Identify which cell holds the provided text, then report its (X, Y) central coordinate. 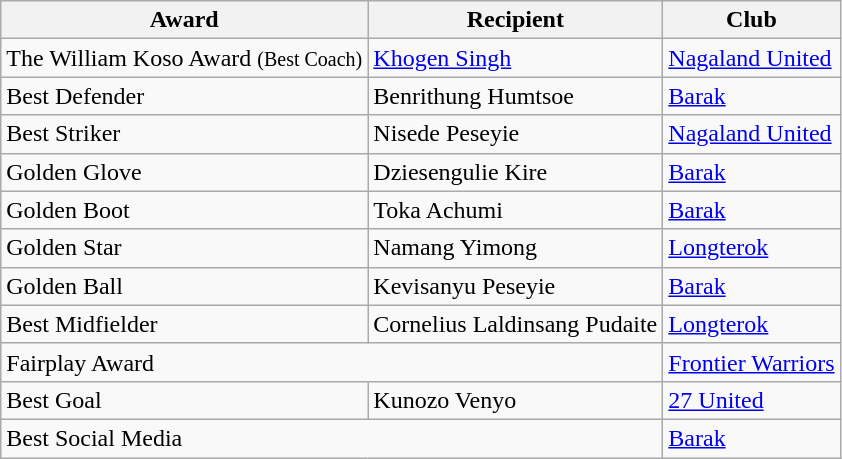
Benrithung Humtsoe (516, 96)
Golden Boot (184, 210)
Kunozo Venyo (516, 400)
Cornelius Laldinsang Pudaite (516, 324)
Best Striker (184, 134)
Frontier Warriors (752, 362)
Golden Glove (184, 172)
Fairplay Award (332, 362)
Award (184, 20)
Khogen Singh (516, 58)
Golden Ball (184, 286)
Best Defender (184, 96)
Toka Achumi (516, 210)
Kevisanyu Peseyie (516, 286)
Namang Yimong (516, 248)
Recipient (516, 20)
Best Social Media (332, 438)
The William Koso Award (Best Coach) (184, 58)
27 United (752, 400)
Best Midfielder (184, 324)
Best Goal (184, 400)
Club (752, 20)
Dziesengulie Kire (516, 172)
Nisede Peseyie (516, 134)
Golden Star (184, 248)
